Detect which cell encompasses the target text, then output its (X, Y) center coordinate. 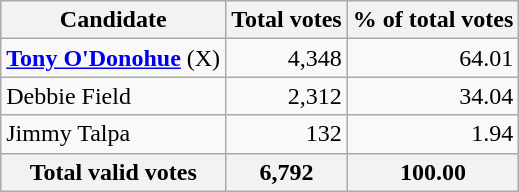
Tony O'Donohue (X) (114, 58)
100.00 (433, 172)
4,348 (287, 58)
Candidate (114, 20)
132 (287, 134)
1.94 (433, 134)
2,312 (287, 96)
34.04 (433, 96)
% of total votes (433, 20)
Debbie Field (114, 96)
Jimmy Talpa (114, 134)
64.01 (433, 58)
Total valid votes (114, 172)
Total votes (287, 20)
6,792 (287, 172)
